Return (X, Y) of the center of cell containing provided text 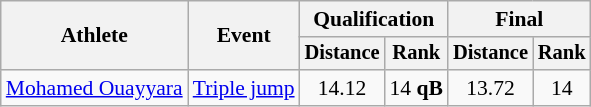
Mohamed Ouayyara (94, 88)
14.12 (342, 88)
13.72 (490, 88)
Qualification (374, 19)
Triple jump (244, 88)
Athlete (94, 36)
14 (562, 88)
14 qB (416, 88)
Event (244, 36)
Final (519, 19)
